Identify which cell holds the provided text, then report its [X, Y] central coordinate. 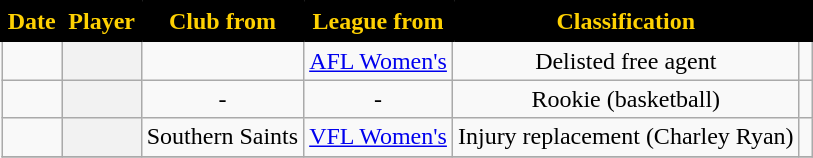
Delisted free agent [626, 60]
Injury replacement (Charley Ryan) [626, 137]
Date [32, 22]
Rookie (basketball) [626, 99]
League from [378, 22]
AFL Women's [378, 60]
Southern Saints [222, 137]
VFL Women's [378, 137]
Classification [626, 22]
Player [102, 22]
Club from [222, 22]
